Identify which cell holds the provided text, then report its [x, y] central coordinate. 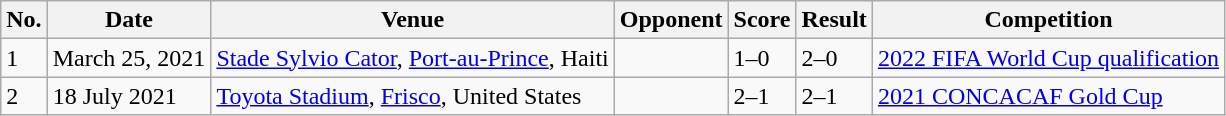
Competition [1048, 20]
March 25, 2021 [129, 58]
Date [129, 20]
2 [24, 96]
Venue [412, 20]
Stade Sylvio Cator, Port-au-Prince, Haiti [412, 58]
No. [24, 20]
2–0 [834, 58]
18 July 2021 [129, 96]
Result [834, 20]
1 [24, 58]
Toyota Stadium, Frisco, United States [412, 96]
1–0 [762, 58]
Opponent [671, 20]
Score [762, 20]
2022 FIFA World Cup qualification [1048, 58]
2021 CONCACAF Gold Cup [1048, 96]
